Identify which cell holds the provided text, then report its (x, y) central coordinate. 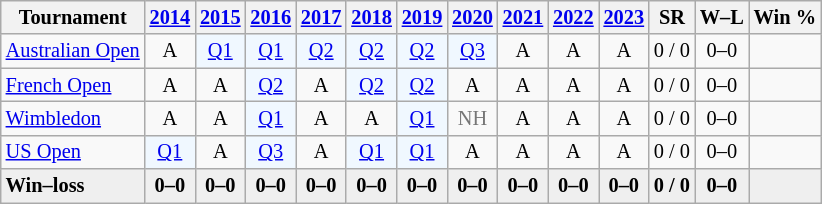
2021 (523, 17)
2015 (220, 17)
Win–loss (73, 186)
2014 (170, 17)
2018 (371, 17)
W–L (722, 17)
Win % (785, 17)
2017 (321, 17)
Wimbledon (73, 118)
US Open (73, 152)
2022 (573, 17)
2019 (422, 17)
Australian Open (73, 51)
2020 (472, 17)
Tournament (73, 17)
2016 (270, 17)
NH (472, 118)
SR (672, 17)
2023 (624, 17)
French Open (73, 85)
